Output the [x, y] coordinate of the center of the cell containing the given text.  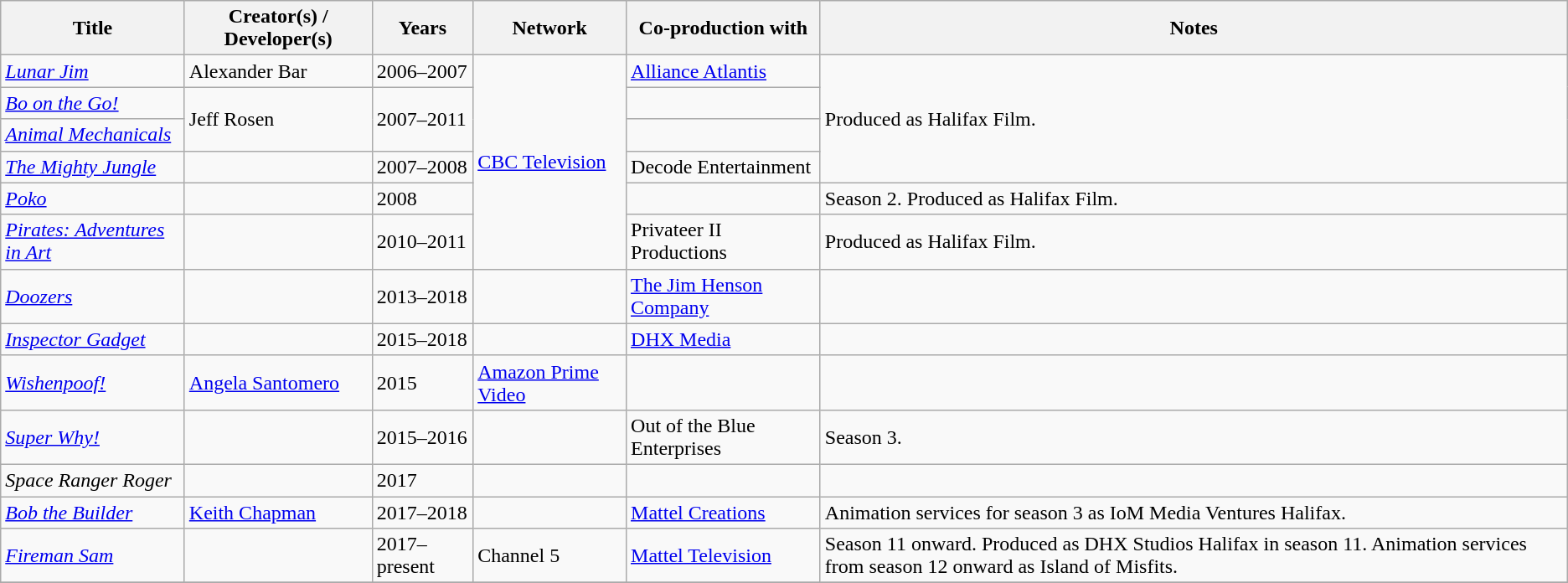
Mattel Creations [724, 512]
Angela Santomero [278, 382]
2017–present [422, 556]
Super Why! [93, 437]
Lunar Jim [93, 71]
CBC Television [549, 163]
Co-production with [724, 28]
Creator(s) / Developer(s) [278, 28]
Years [422, 28]
Keith Chapman [278, 512]
Season 2. Produced as Halifax Film. [1194, 199]
Doozers [93, 297]
Season 11 onward. Produced as DHX Studios Halifax in season 11. Animation services from season 12 onward as Island of Misfits. [1194, 556]
2015 [422, 382]
Bob the Builder [93, 512]
Wishenpoof! [93, 382]
2015–2018 [422, 339]
Fireman Sam [93, 556]
Alexander Bar [278, 71]
Jeff Rosen [278, 119]
The Jim Henson Company [724, 297]
Title [93, 28]
2013–2018 [422, 297]
2007–2011 [422, 119]
Network [549, 28]
Animation services for season 3 as IoM Media Ventures Halifax. [1194, 512]
Notes [1194, 28]
Season 3. [1194, 437]
Space Ranger Roger [93, 480]
Inspector Gadget [93, 339]
2017 [422, 480]
2007–2008 [422, 167]
2010–2011 [422, 241]
Privateer II Productions [724, 241]
2017–2018 [422, 512]
The Mighty Jungle [93, 167]
Bo on the Go! [93, 103]
2006–2007 [422, 71]
Mattel Television [724, 556]
Channel 5 [549, 556]
Decode Entertainment [724, 167]
2015–2016 [422, 437]
Amazon Prime Video [549, 382]
Alliance Atlantis [724, 71]
Poko [93, 199]
Pirates: Adventures in Art [93, 241]
2008 [422, 199]
Out of the Blue Enterprises [724, 437]
Animal Mechanicals [93, 135]
DHX Media [724, 339]
